Detect which cell encompasses the target text, then output its (X, Y) center coordinate. 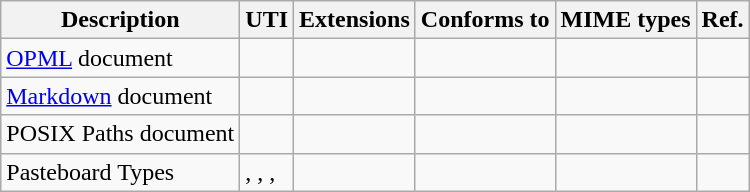
Ref. (722, 20)
, , , (267, 172)
Pasteboard Types (120, 172)
Description (120, 20)
Conforms to (485, 20)
POSIX Paths document (120, 134)
OPML document (120, 58)
UTI (267, 20)
MIME types (626, 20)
Markdown document (120, 96)
Extensions (355, 20)
